Locate the cell with the specified text and output its (x, y) center coordinate. 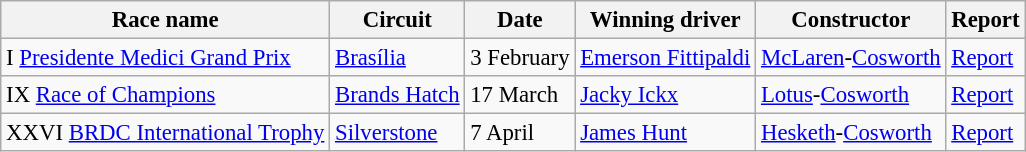
I Presidente Medici Grand Prix (166, 58)
McLaren-Cosworth (851, 58)
Jacky Ickx (666, 95)
Winning driver (666, 20)
James Hunt (666, 133)
XXVI BRDC International Trophy (166, 133)
Race name (166, 20)
Silverstone (398, 133)
Circuit (398, 20)
Constructor (851, 20)
Lotus-Cosworth (851, 95)
Emerson Fittipaldi (666, 58)
Brasília (398, 58)
Brands Hatch (398, 95)
3 February (520, 58)
IX Race of Champions (166, 95)
7 April (520, 133)
17 March (520, 95)
Hesketh-Cosworth (851, 133)
Date (520, 20)
